Pinpoint the cell where the given text exists, returning its (X, Y) midpoint coordinate. 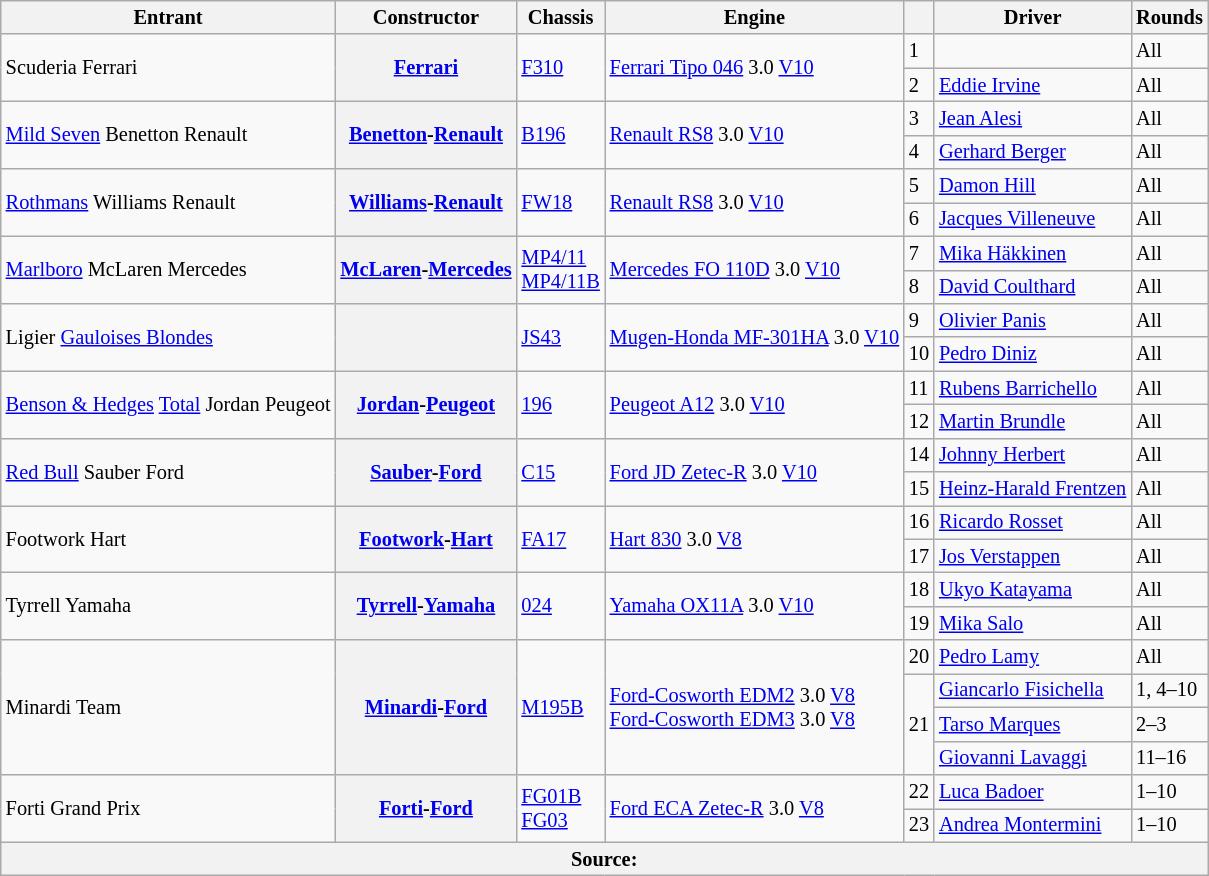
Entrant (168, 17)
Tyrrell Yamaha (168, 606)
McLaren-Mercedes (426, 270)
Mika Häkkinen (1032, 253)
16 (919, 522)
Mugen-Honda MF-301HA 3.0 V10 (754, 336)
Engine (754, 17)
7 (919, 253)
15 (919, 489)
Jacques Villeneuve (1032, 219)
6 (919, 219)
Ukyo Katayama (1032, 589)
Tarso Marques (1032, 724)
Hart 830 3.0 V8 (754, 538)
Ford-Cosworth EDM2 3.0 V8Ford-Cosworth EDM3 3.0 V8 (754, 708)
B196 (560, 134)
Minardi Team (168, 708)
Luca Badoer (1032, 791)
5 (919, 186)
Sauber-Ford (426, 472)
Johnny Herbert (1032, 455)
Mercedes FO 110D 3.0 V10 (754, 270)
Mika Salo (1032, 623)
20 (919, 657)
M195B (560, 708)
Gerhard Berger (1032, 152)
Marlboro McLaren Mercedes (168, 270)
11 (919, 388)
22 (919, 791)
F310 (560, 68)
Minardi-Ford (426, 708)
Peugeot A12 3.0 V10 (754, 404)
Scuderia Ferrari (168, 68)
4 (919, 152)
12 (919, 421)
Jean Alesi (1032, 118)
196 (560, 404)
Rounds (1170, 17)
Ligier Gauloises Blondes (168, 336)
19 (919, 623)
FG01BFG03 (560, 808)
11–16 (1170, 758)
Red Bull Sauber Ford (168, 472)
10 (919, 354)
23 (919, 825)
Source: (604, 859)
Footwork Hart (168, 538)
Ford JD Zetec-R 3.0 V10 (754, 472)
Pedro Diniz (1032, 354)
FW18 (560, 202)
Forti-Ford (426, 808)
David Coulthard (1032, 287)
Driver (1032, 17)
Ferrari (426, 68)
2–3 (1170, 724)
024 (560, 606)
MP4/11MP4/11B (560, 270)
Olivier Panis (1032, 320)
8 (919, 287)
Benetton-Renault (426, 134)
Rothmans Williams Renault (168, 202)
Rubens Barrichello (1032, 388)
Forti Grand Prix (168, 808)
Ricardo Rosset (1032, 522)
Yamaha OX11A 3.0 V10 (754, 606)
Mild Seven Benetton Renault (168, 134)
Ford ECA Zetec-R 3.0 V8 (754, 808)
Benson & Hedges Total Jordan Peugeot (168, 404)
3 (919, 118)
Heinz-Harald Frentzen (1032, 489)
Jordan-Peugeot (426, 404)
14 (919, 455)
17 (919, 556)
Williams-Renault (426, 202)
Tyrrell-Yamaha (426, 606)
C15 (560, 472)
Eddie Irvine (1032, 85)
2 (919, 85)
Pedro Lamy (1032, 657)
Andrea Montermini (1032, 825)
Giancarlo Fisichella (1032, 690)
Martin Brundle (1032, 421)
9 (919, 320)
JS43 (560, 336)
1, 4–10 (1170, 690)
Jos Verstappen (1032, 556)
Footwork-Hart (426, 538)
Chassis (560, 17)
Constructor (426, 17)
Ferrari Tipo 046 3.0 V10 (754, 68)
Giovanni Lavaggi (1032, 758)
21 (919, 724)
FA17 (560, 538)
18 (919, 589)
Damon Hill (1032, 186)
1 (919, 51)
